Identify which cell holds the provided text, then report its [X, Y] central coordinate. 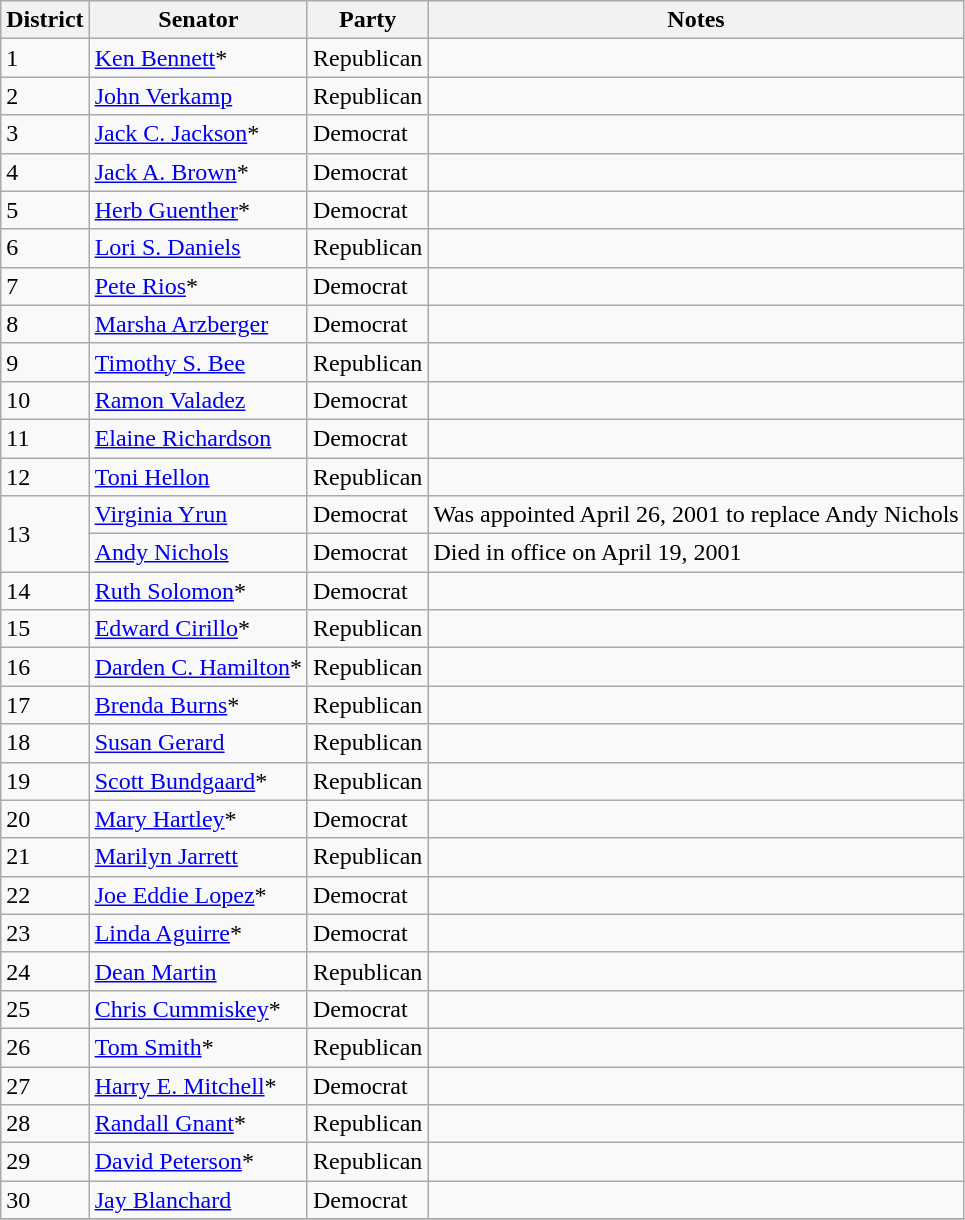
25 [45, 1009]
11 [45, 438]
Harry E. Mitchell* [198, 1085]
District [45, 20]
29 [45, 1162]
Senator [198, 20]
Toni Hellon [198, 477]
21 [45, 857]
7 [45, 286]
Tom Smith* [198, 1047]
2 [45, 96]
20 [45, 819]
Randall Gnant* [198, 1124]
Was appointed April 26, 2001 to replace Andy Nichols [696, 515]
Jack C. Jackson* [198, 134]
Herb Guenther* [198, 210]
Ramon Valadez [198, 400]
Timothy S. Bee [198, 362]
Marilyn Jarrett [198, 857]
4 [45, 172]
Joe Eddie Lopez* [198, 895]
Lori S. Daniels [198, 248]
24 [45, 971]
5 [45, 210]
12 [45, 477]
Chris Cummiskey* [198, 1009]
6 [45, 248]
1 [45, 58]
Linda Aguirre* [198, 933]
Virginia Yrun [198, 515]
19 [45, 781]
Andy Nichols [198, 553]
14 [45, 591]
Edward Cirillo* [198, 629]
16 [45, 667]
John Verkamp [198, 96]
Died in office on April 19, 2001 [696, 553]
Brenda Burns* [198, 705]
Ken Bennett* [198, 58]
10 [45, 400]
13 [45, 534]
Party [367, 20]
Marsha Arzberger [198, 324]
Elaine Richardson [198, 438]
28 [45, 1124]
Pete Rios* [198, 286]
18 [45, 743]
Dean Martin [198, 971]
Ruth Solomon* [198, 591]
15 [45, 629]
23 [45, 933]
27 [45, 1085]
Mary Hartley* [198, 819]
26 [45, 1047]
Jack A. Brown* [198, 172]
9 [45, 362]
Jay Blanchard [198, 1200]
30 [45, 1200]
Darden C. Hamilton* [198, 667]
Susan Gerard [198, 743]
22 [45, 895]
Notes [696, 20]
8 [45, 324]
3 [45, 134]
Scott Bundgaard* [198, 781]
17 [45, 705]
David Peterson* [198, 1162]
